Search for the cell housing the specified text and yield its [X, Y] center coordinate. 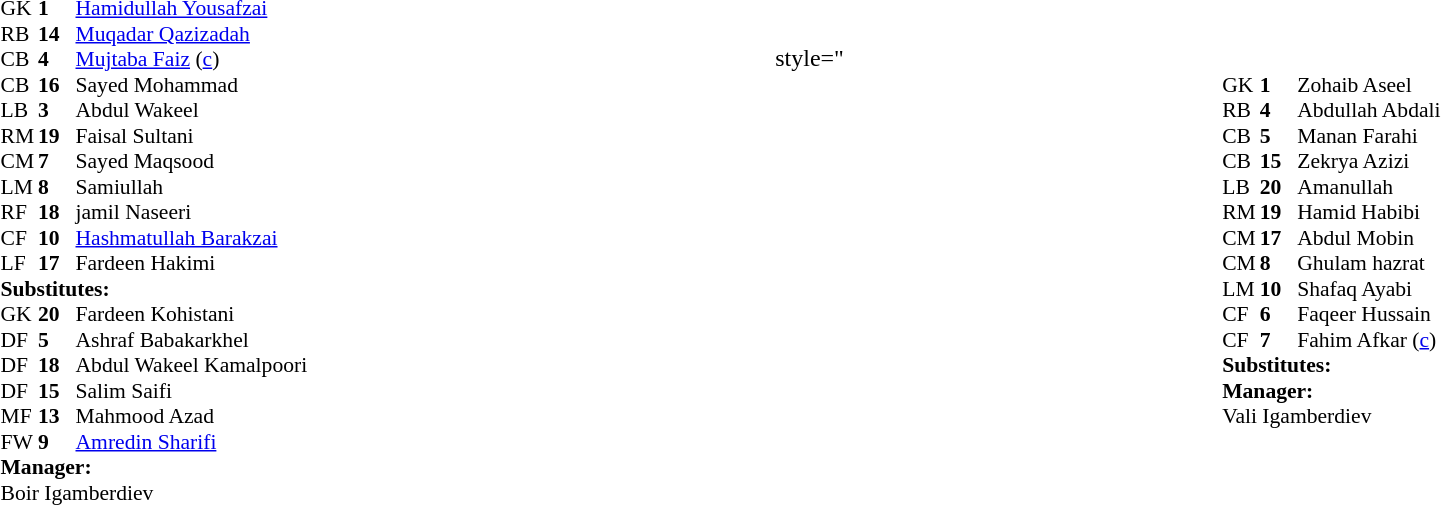
Faisal Sultani [192, 136]
Abdul Mobin [1368, 238]
Hamid Habibi [1368, 213]
Samiullah [192, 187]
Fardeen Kohistani [192, 315]
Ghulam hazrat [1368, 263]
6 [1279, 315]
Zohaib Aseel [1368, 85]
Mahmood Azad [192, 417]
14 [57, 34]
Fardeen Hakimi [192, 263]
Amredin Sharifi [192, 442]
LF [19, 263]
16 [57, 85]
Sayed Maqsood [192, 161]
Hashmatullah Barakzai [192, 238]
jamil Naseeri [192, 213]
1 [1279, 85]
Fahim Afkar (c) [1368, 340]
Salim Saifi [192, 391]
Muqadar Qazizadah [192, 34]
Vali Igamberdiev [1331, 417]
9 [57, 442]
RF [19, 213]
3 [57, 111]
Sayed Mohammad [192, 85]
Abdul Wakeel Kamalpoori [192, 365]
Zekrya Azizi [1368, 161]
Manan Farahi [1368, 136]
Amanullah [1368, 187]
Mujtaba Faiz (c) [192, 59]
FW [19, 442]
Abdullah Abdali [1368, 111]
MF [19, 417]
Abdul Wakeel [192, 111]
13 [57, 417]
Faqeer Hussain [1368, 315]
Ashraf Babakarkhel [192, 340]
Shafaq Ayabi [1368, 289]
